Detect which cell encompasses the target text, then output its [X, Y] center coordinate. 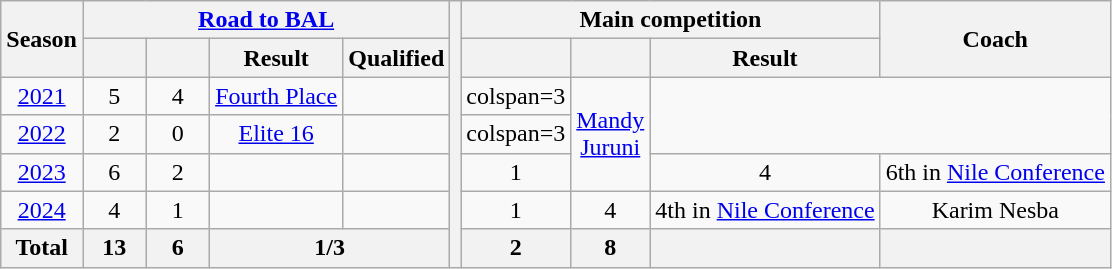
2024 [42, 210]
2022 [42, 134]
Road to BAL [266, 20]
1/3 [330, 248]
4th in Nile Conference [765, 210]
2021 [42, 96]
8 [610, 248]
Qualified [396, 58]
Season [42, 39]
13 [114, 248]
Total [42, 248]
Coach [995, 39]
0 [178, 134]
2023 [42, 172]
Elite 16 [276, 134]
Mandy Juruni [610, 134]
5 [114, 96]
Karim Nesba [995, 210]
Main competition [670, 20]
6th in Nile Conference [995, 172]
Fourth Place [276, 96]
